Find where the given text appears and provide that cell's center as [X, Y] coordinate. 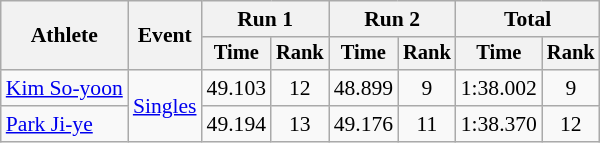
Athlete [64, 36]
48.899 [364, 88]
1:38.002 [499, 88]
Total [528, 19]
13 [300, 124]
Event [165, 36]
11 [427, 124]
Singles [165, 106]
Park Ji-ye [64, 124]
49.176 [364, 124]
49.103 [236, 88]
49.194 [236, 124]
Kim So-yoon [64, 88]
Run 1 [266, 19]
Run 2 [392, 19]
1:38.370 [499, 124]
